Provide the (x, y) coordinate of the cell's center where the given text is located.  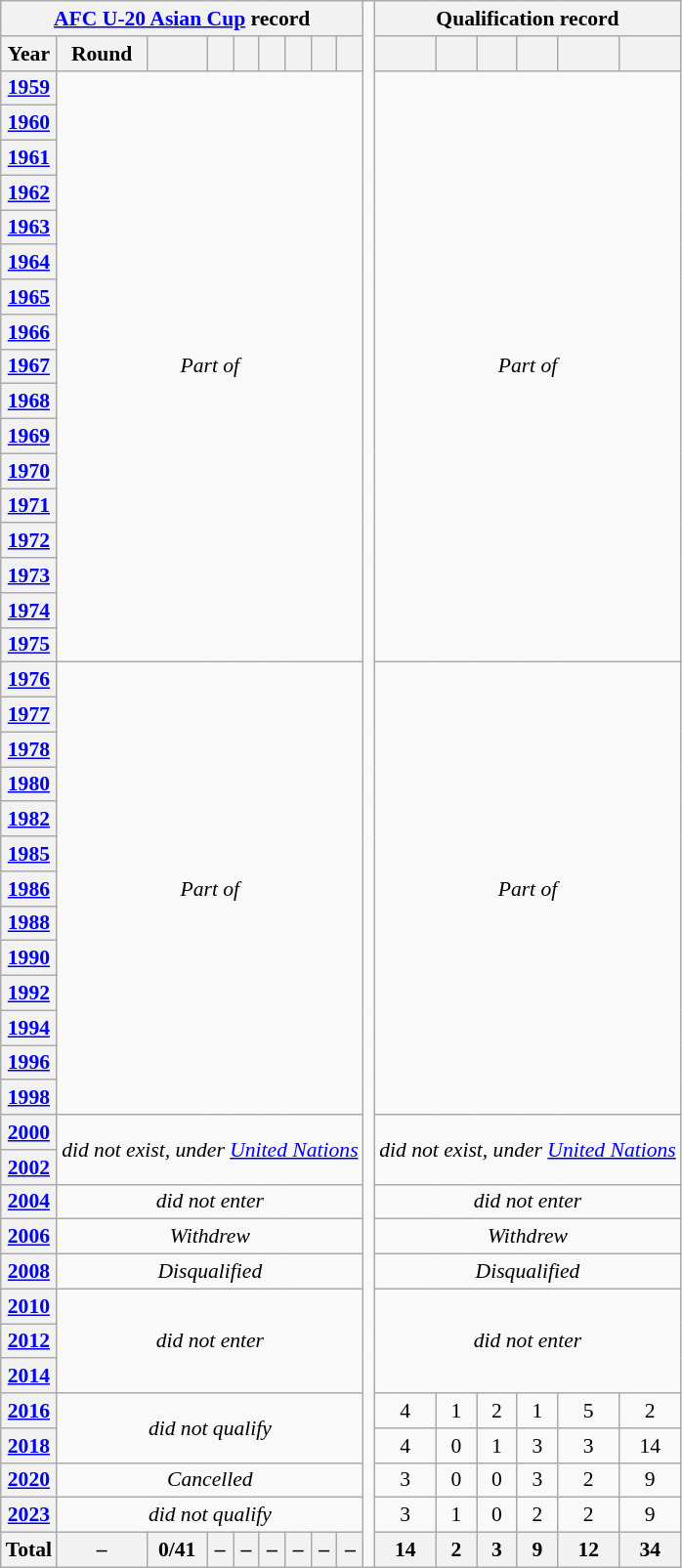
2020 (29, 1480)
Cancelled (210, 1480)
34 (651, 1550)
1972 (29, 541)
1988 (29, 923)
1969 (29, 437)
1992 (29, 994)
1967 (29, 366)
2023 (29, 1515)
1994 (29, 1028)
AFC U-20 Asian Cup record (182, 19)
12 (588, 1550)
2012 (29, 1341)
1985 (29, 854)
1977 (29, 715)
1959 (29, 88)
2014 (29, 1377)
1960 (29, 123)
5 (588, 1411)
1990 (29, 958)
1976 (29, 680)
1966 (29, 332)
1961 (29, 158)
2018 (29, 1446)
1968 (29, 402)
2000 (29, 1132)
1980 (29, 784)
Total (29, 1550)
1971 (29, 506)
1973 (29, 575)
1974 (29, 611)
1962 (29, 192)
1978 (29, 749)
1975 (29, 645)
1996 (29, 1063)
1970 (29, 471)
Qualification record (528, 19)
2002 (29, 1167)
1963 (29, 228)
2004 (29, 1202)
Round (102, 54)
2016 (29, 1411)
1986 (29, 889)
1982 (29, 820)
2006 (29, 1237)
1965 (29, 297)
Year (29, 54)
1998 (29, 1098)
0/41 (177, 1550)
2010 (29, 1306)
1964 (29, 263)
2008 (29, 1272)
